Determine the [X, Y] coordinate at the center of the cell enclosing the given text.  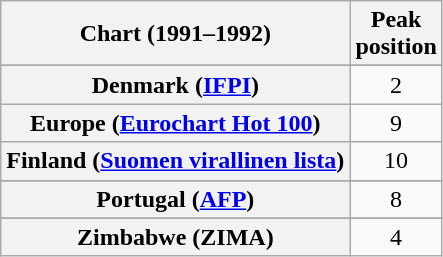
Portugal (AFP) [176, 199]
8 [396, 199]
9 [396, 123]
Peakposition [396, 34]
10 [396, 161]
Europe (Eurochart Hot 100) [176, 123]
Denmark (IFPI) [176, 85]
Zimbabwe (ZIMA) [176, 237]
2 [396, 85]
Chart (1991–1992) [176, 34]
Finland (Suomen virallinen lista) [176, 161]
4 [396, 237]
